Extract the [X, Y] coordinate from the center of the cell holding the provided text.  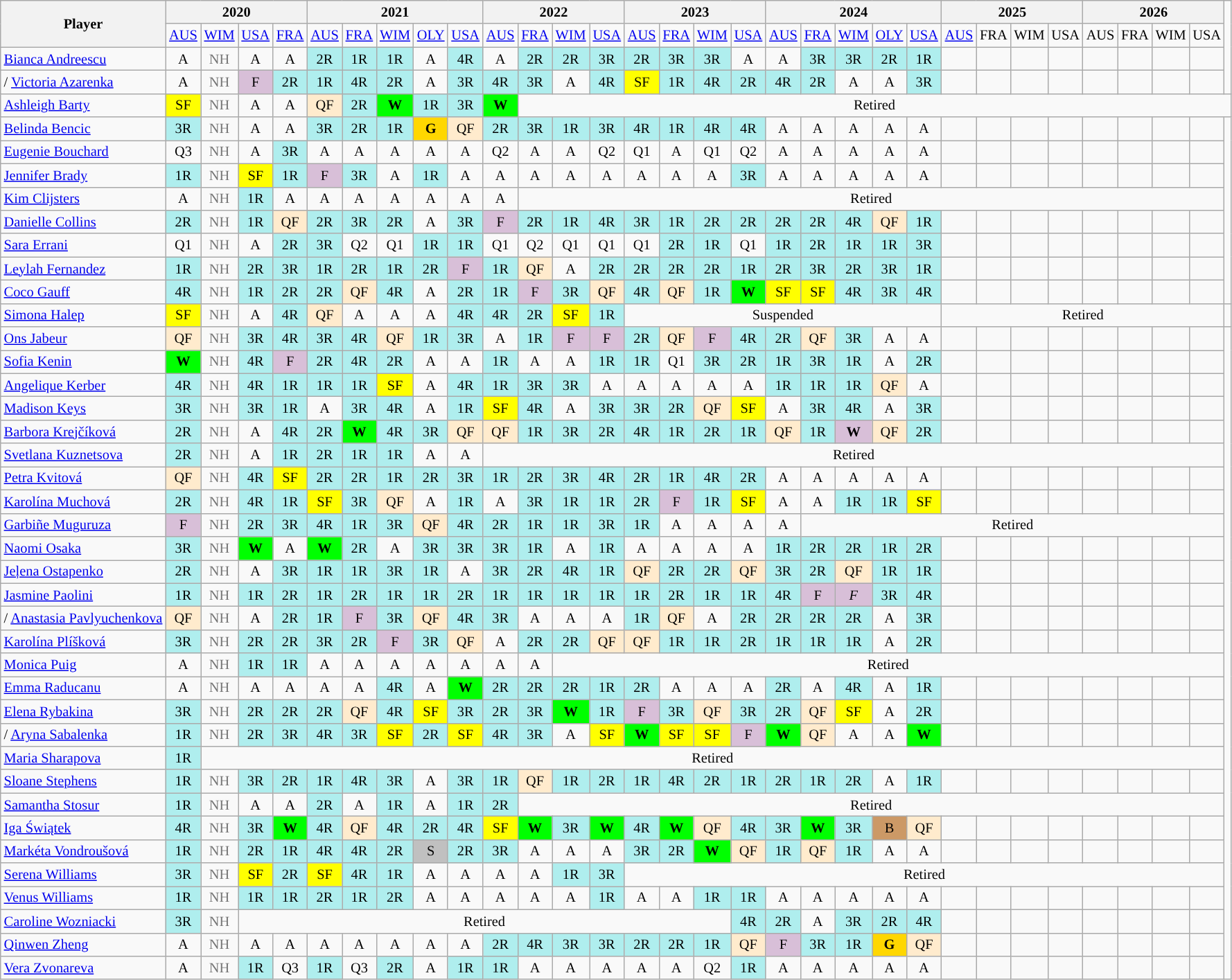
Vera Zvonareva [83, 968]
/ Aryna Sabalenka [83, 735]
S [431, 851]
Ashleigh Barty [83, 105]
Karolína Muchová [83, 501]
Sara Errani [83, 245]
Qinwen Zheng [83, 945]
Emma Raducanu [83, 688]
Sofia Kenin [83, 362]
Iga Świątek [83, 828]
Karolína Plíšková [83, 641]
Monica Puig [83, 665]
Suspended [783, 315]
Kim Clijsters [83, 199]
Eugenie Bouchard [83, 152]
2025 [1012, 12]
Jasmine Paolini [83, 595]
Elena Rybakina [83, 711]
/ Anastasia Pavlyuchenkova [83, 618]
Angelique Kerber [83, 385]
2026 [1154, 12]
2022 [554, 12]
Madison Keys [83, 408]
Jennifer Brady [83, 175]
Ons Jabeur [83, 339]
Maria Sharapova [83, 758]
Leylah Fernandez [83, 269]
Garbiñe Muguruza [83, 525]
Naomi Osaka [83, 548]
Belinda Bencic [83, 129]
/ Victoria Azarenka [83, 82]
Svetlana Kuznetsova [83, 455]
Markéta Vondroušová [83, 851]
Simona Halep [83, 315]
Barbora Krejčíková [83, 431]
Coco Gauff [83, 292]
Venus Williams [83, 898]
Sloane Stephens [83, 781]
Danielle Collins [83, 222]
2023 [695, 12]
Caroline Wozniacki [83, 921]
Jeļena Ostapenko [83, 571]
Samantha Stosur [83, 805]
2024 [854, 12]
2020 [236, 12]
Petra Kvitová [83, 478]
Bianca Andreescu [83, 59]
B [890, 828]
Serena Williams [83, 875]
2021 [395, 12]
Player [83, 24]
